For the text-containing cell, return its midpoint in [x, y] coordinate format. 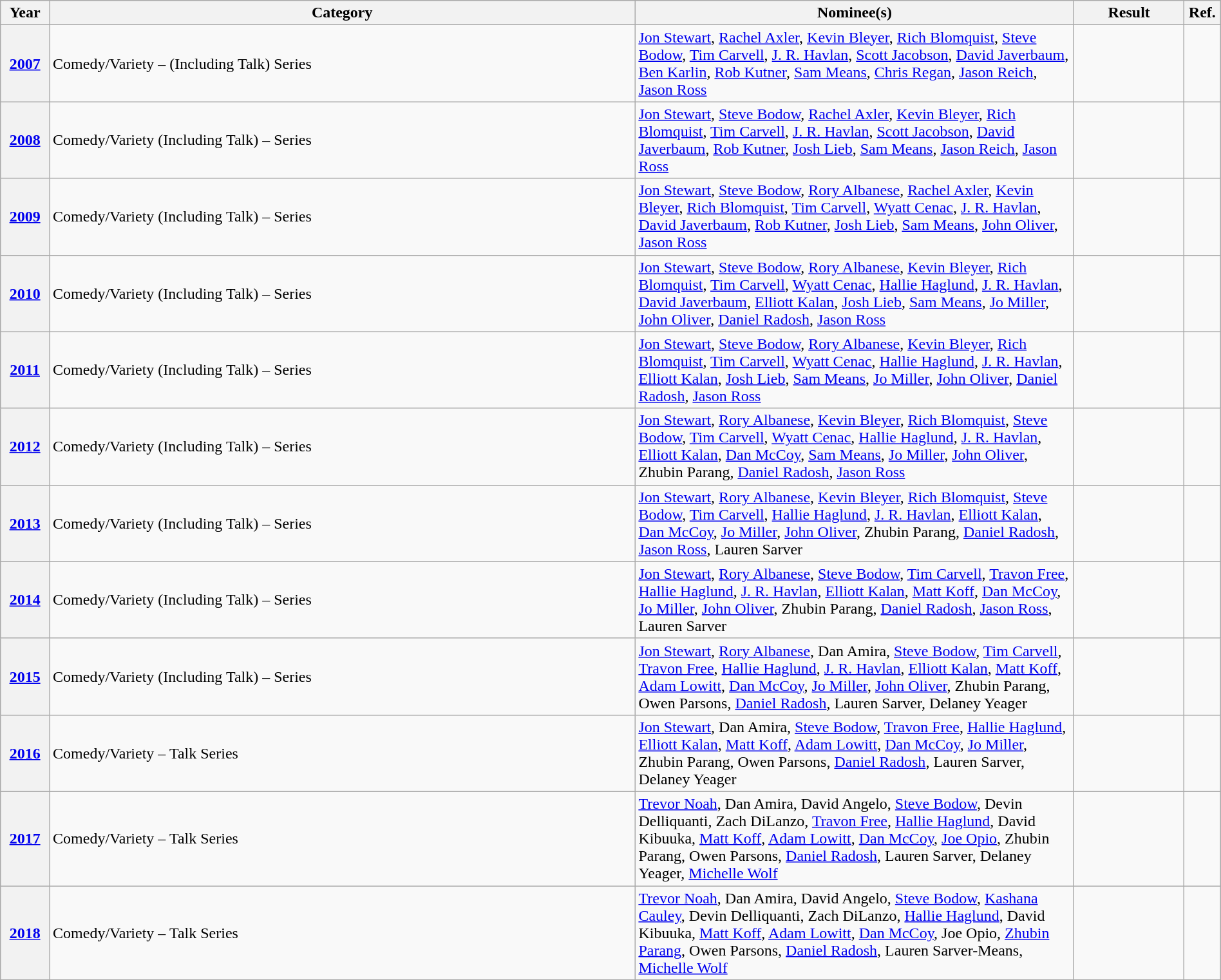
2018 [25, 933]
2009 [25, 216]
2017 [25, 838]
2010 [25, 294]
2008 [25, 140]
2007 [25, 63]
2016 [25, 753]
Nominee(s) [855, 13]
Ref. [1202, 13]
2014 [25, 600]
2015 [25, 676]
2011 [25, 370]
2013 [25, 523]
Result [1129, 13]
Category [343, 13]
2012 [25, 447]
Comedy/Variety – (Including Talk) Series [343, 63]
Year [25, 13]
